Determine the [x, y] coordinate at the center of the cell enclosing the given text.  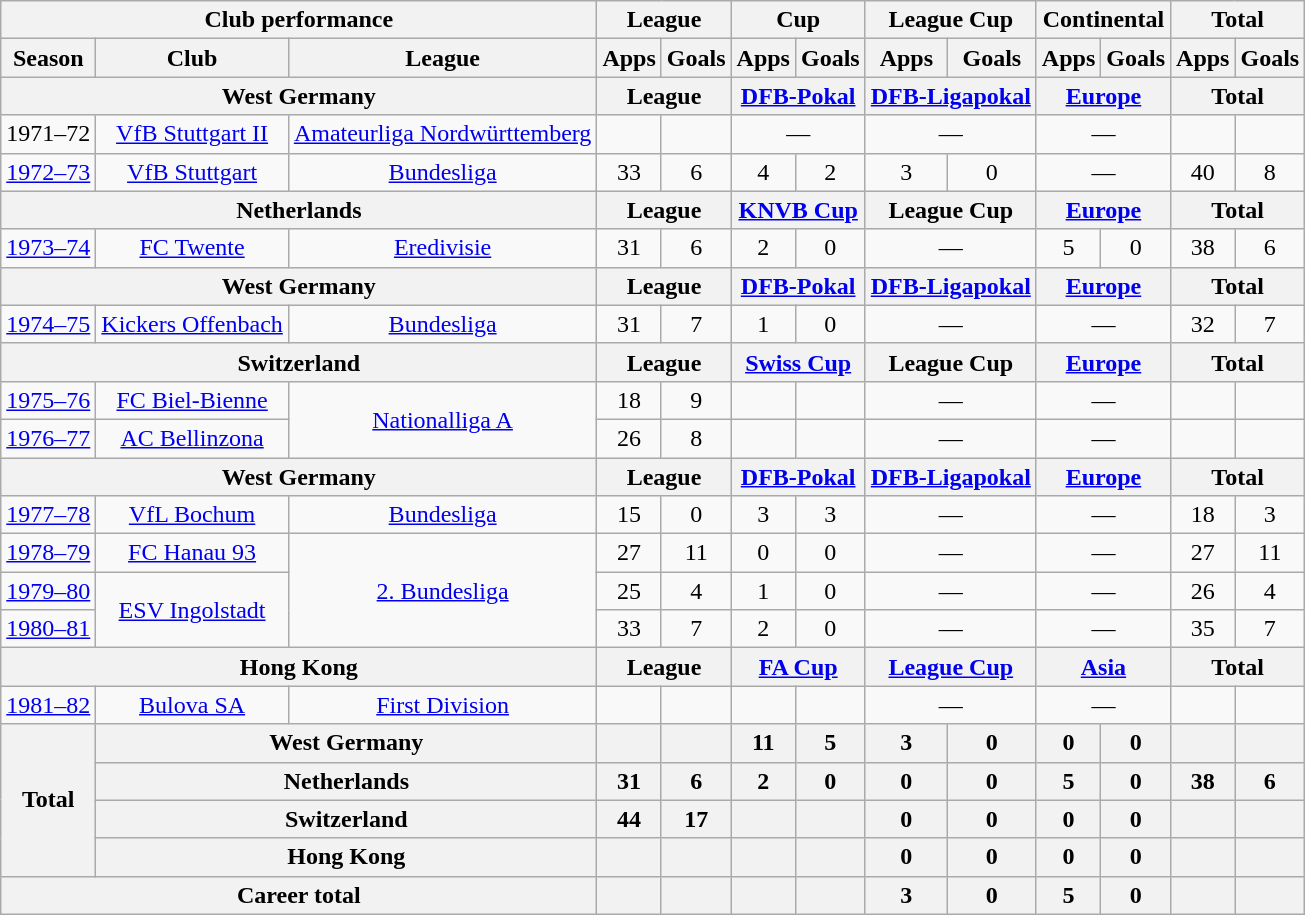
15 [629, 515]
Continental [1103, 20]
Season [48, 58]
VfB Stuttgart II [192, 134]
44 [629, 819]
1971–72 [48, 134]
FC Twente [192, 248]
FC Biel-Bienne [192, 400]
2. Bundesliga [442, 591]
FA Cup [798, 667]
1975–76 [48, 400]
35 [1203, 629]
VfB Stuttgart [192, 172]
Bulova SA [192, 705]
Asia [1103, 667]
Eredivisie [442, 248]
40 [1203, 172]
Kickers Offenbach [192, 324]
1978–79 [48, 553]
17 [696, 819]
Club performance [299, 20]
Club [192, 58]
1974–75 [48, 324]
FC Hanau 93 [192, 553]
Amateurliga Nordwürttemberg [442, 134]
25 [629, 591]
Cup [798, 20]
First Division [442, 705]
VfL Bochum [192, 515]
ESV Ingolstadt [192, 610]
1973–74 [48, 248]
Swiss Cup [798, 362]
1980–81 [48, 629]
1977–78 [48, 515]
1981–82 [48, 705]
AC Bellinzona [192, 438]
1979–80 [48, 591]
Nationalliga A [442, 419]
1972–73 [48, 172]
Career total [299, 895]
1976–77 [48, 438]
32 [1203, 324]
KNVB Cup [798, 210]
9 [696, 400]
